Scan for the cell matching the given text and deliver its [X, Y] coordinate at center. 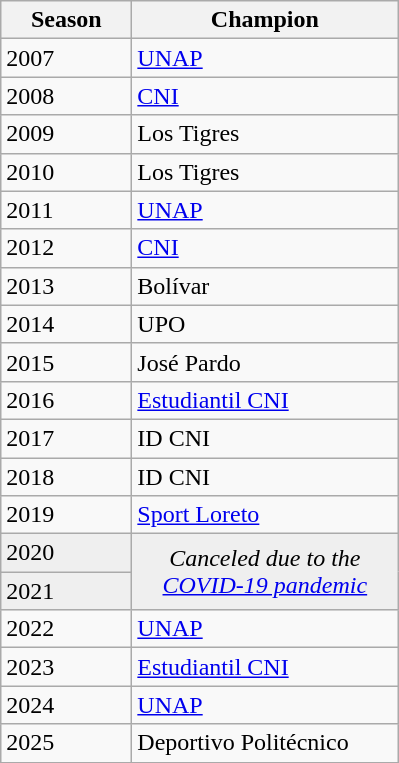
2007 [66, 58]
2015 [66, 362]
2016 [66, 400]
2011 [66, 210]
Sport Loreto [265, 515]
Season [66, 20]
José Pardo [265, 362]
2014 [66, 324]
Deportivo Politécnico [265, 743]
2018 [66, 477]
Canceled due to the COVID-19 pandemic [265, 572]
UPO [265, 324]
2013 [66, 286]
2017 [66, 438]
2009 [66, 134]
2025 [66, 743]
2012 [66, 248]
Champion [265, 20]
2024 [66, 705]
2010 [66, 172]
2023 [66, 667]
2022 [66, 629]
Bolívar [265, 286]
2008 [66, 96]
2020 [66, 553]
2019 [66, 515]
2021 [66, 591]
